From the cell containing the given text, extract its center point as [x, y] coordinate. 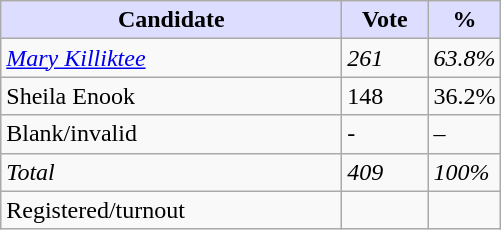
Registered/turnout [172, 210]
Total [172, 172]
409 [385, 172]
63.8% [464, 58]
261 [385, 58]
148 [385, 96]
Sheila Enook [172, 96]
36.2% [464, 96]
Candidate [172, 20]
Vote [385, 20]
- [385, 134]
Mary Killiktee [172, 58]
% [464, 20]
100% [464, 172]
– [464, 134]
Blank/invalid [172, 134]
